Identify which cell holds the provided text, then report its (x, y) central coordinate. 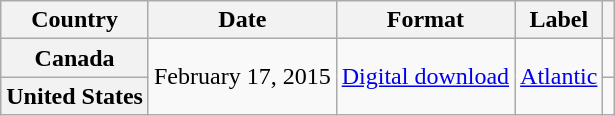
Label (559, 20)
Date (242, 20)
Format (425, 20)
Digital download (425, 77)
Canada (75, 58)
United States (75, 96)
February 17, 2015 (242, 77)
Atlantic (559, 77)
Country (75, 20)
